Return the (X, Y) coordinate for the center point of the cell that contains the specified text.  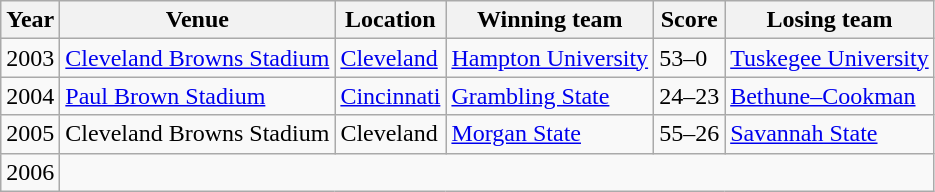
Grambling State (550, 96)
53–0 (690, 58)
Paul Brown Stadium (198, 96)
Hampton University (550, 58)
2003 (30, 58)
55–26 (690, 134)
Tuskegee University (830, 58)
Bethune–Cookman (830, 96)
24–23 (690, 96)
Winning team (550, 20)
Score (690, 20)
Venue (198, 20)
Losing team (830, 20)
2006 (30, 172)
Morgan State (550, 134)
Year (30, 20)
Location (390, 20)
2005 (30, 134)
2004 (30, 96)
Cincinnati (390, 96)
Savannah State (830, 134)
